Locate the cell with the specified text and output its [X, Y] center coordinate. 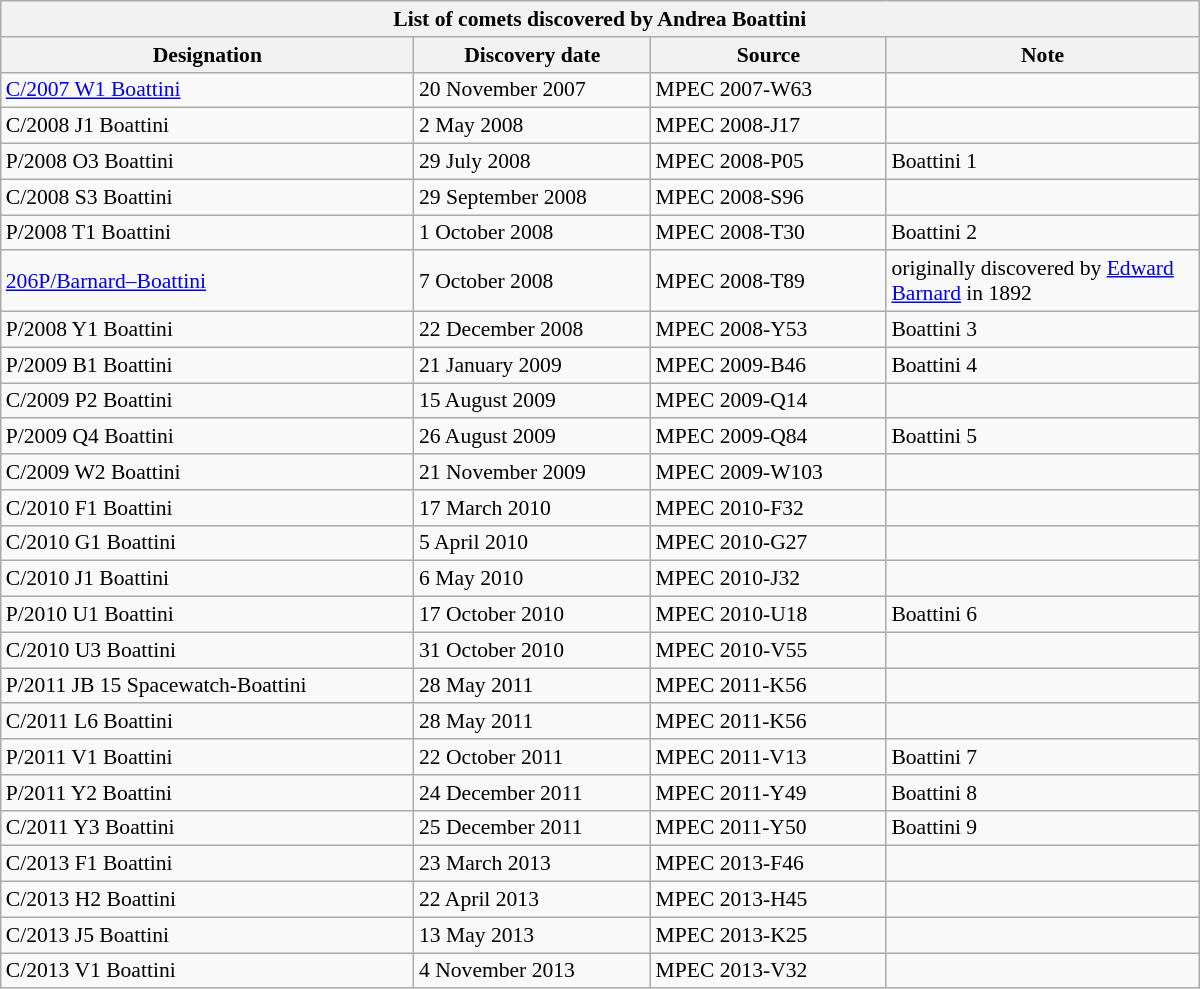
C/2009 W2 Boattini [208, 472]
Source [769, 55]
List of comets discovered by Andrea Boattini [600, 19]
P/2008 T1 Boattini [208, 233]
Boattini 5 [1042, 437]
MPEC 2010-F32 [769, 508]
P/2011 Y2 Boattini [208, 793]
MPEC 2008-P05 [769, 162]
C/2010 G1 Boattini [208, 543]
C/2013 J5 Boattini [208, 935]
31 October 2010 [532, 650]
Boattini 7 [1042, 757]
22 April 2013 [532, 900]
MPEC 2010-G27 [769, 543]
MPEC 2009-B46 [769, 365]
MPEC 2013-K25 [769, 935]
P/2010 U1 Boattini [208, 615]
Boattini 3 [1042, 330]
MPEC 2011-Y49 [769, 793]
P/2009 Q4 Boattini [208, 437]
Boattini 4 [1042, 365]
29 September 2008 [532, 197]
C/2013 H2 Boattini [208, 900]
26 August 2009 [532, 437]
P/2011 JB 15 Spacewatch-Boattini [208, 686]
P/2008 O3 Boattini [208, 162]
21 November 2009 [532, 472]
MPEC 2008-Y53 [769, 330]
C/2010 U3 Boattini [208, 650]
23 March 2013 [532, 864]
MPEC 2013-F46 [769, 864]
22 October 2011 [532, 757]
MPEC 2010-J32 [769, 579]
Note [1042, 55]
MPEC 2008-T30 [769, 233]
P/2011 V1 Boattini [208, 757]
22 December 2008 [532, 330]
C/2007 W1 Boattini [208, 90]
Boattini 8 [1042, 793]
25 December 2011 [532, 828]
1 October 2008 [532, 233]
6 May 2010 [532, 579]
MPEC 2010-U18 [769, 615]
MPEC 2007-W63 [769, 90]
MPEC 2008-T89 [769, 282]
MPEC 2009-Q84 [769, 437]
4 November 2013 [532, 971]
C/2010 J1 Boattini [208, 579]
C/2011 L6 Boattini [208, 722]
17 October 2010 [532, 615]
Boattini 6 [1042, 615]
2 May 2008 [532, 126]
P/2009 B1 Boattini [208, 365]
MPEC 2011-Y50 [769, 828]
MPEC 2008-S96 [769, 197]
Discovery date [532, 55]
C/2009 P2 Boattini [208, 401]
C/2013 V1 Boattini [208, 971]
MPEC 2008-J17 [769, 126]
5 April 2010 [532, 543]
Boattini 9 [1042, 828]
MPEC 2009-Q14 [769, 401]
C/2013 F1 Boattini [208, 864]
15 August 2009 [532, 401]
Designation [208, 55]
Boattini 1 [1042, 162]
C/2011 Y3 Boattini [208, 828]
MPEC 2011-V13 [769, 757]
P/2008 Y1 Boattini [208, 330]
29 July 2008 [532, 162]
originally discovered by Edward Barnard in 1892 [1042, 282]
MPEC 2010-V55 [769, 650]
C/2008 S3 Boattini [208, 197]
21 January 2009 [532, 365]
MPEC 2009-W103 [769, 472]
24 December 2011 [532, 793]
C/2008 J1 Boattini [208, 126]
7 October 2008 [532, 282]
17 March 2010 [532, 508]
C/2010 F1 Boattini [208, 508]
13 May 2013 [532, 935]
Boattini 2 [1042, 233]
MPEC 2013-V32 [769, 971]
20 November 2007 [532, 90]
MPEC 2013-H45 [769, 900]
206P/Barnard–Boattini [208, 282]
